Pinpoint the cell where the given text exists, returning its [x, y] midpoint coordinate. 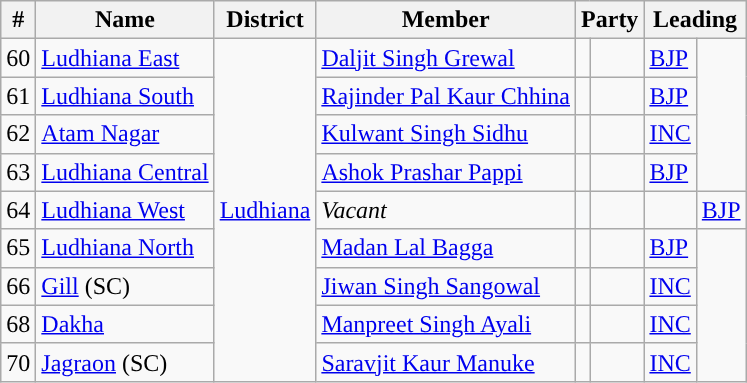
Manpreet Singh Ayali [446, 324]
District [265, 20]
61 [18, 96]
Kulwant Singh Sidhu [446, 134]
66 [18, 286]
Ludhiana [265, 210]
Madan Lal Bagga [446, 248]
Ludhiana East [125, 58]
Vacant [446, 210]
68 [18, 324]
Dakha [125, 324]
70 [18, 362]
# [18, 20]
Ashok Prashar Pappi [446, 172]
62 [18, 134]
65 [18, 248]
63 [18, 172]
64 [18, 210]
Saravjit Kaur Manuke [446, 362]
Name [125, 20]
Member [446, 20]
Jiwan Singh Sangowal [446, 286]
Ludhiana West [125, 210]
Leading [695, 20]
Gill (SC) [125, 286]
60 [18, 58]
Ludhiana South [125, 96]
Ludhiana North [125, 248]
Atam Nagar [125, 134]
Jagraon (SC) [125, 362]
Rajinder Pal Kaur Chhina [446, 96]
Party [610, 20]
Daljit Singh Grewal [446, 58]
Ludhiana Central [125, 172]
